Determine the [X, Y] coordinate at the center of the cell enclosing the given text.  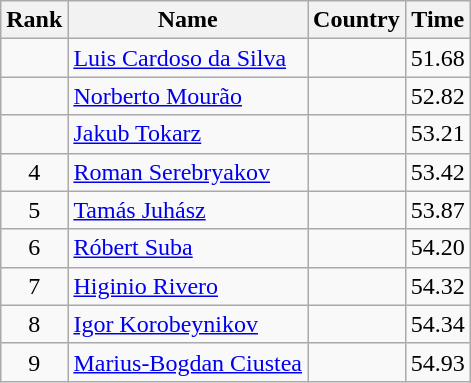
Higinio Rivero [188, 286]
Norberto Mourão [188, 96]
Jakub Tokarz [188, 134]
9 [34, 362]
52.82 [438, 96]
4 [34, 172]
Country [357, 20]
Igor Korobeynikov [188, 324]
54.20 [438, 248]
Roman Serebryakov [188, 172]
6 [34, 248]
54.34 [438, 324]
51.68 [438, 58]
Luis Cardoso da Silva [188, 58]
8 [34, 324]
Róbert Suba [188, 248]
53.42 [438, 172]
Rank [34, 20]
Marius-Bogdan Ciustea [188, 362]
54.32 [438, 286]
5 [34, 210]
Time [438, 20]
54.93 [438, 362]
Name [188, 20]
7 [34, 286]
53.87 [438, 210]
Tamás Juhász [188, 210]
53.21 [438, 134]
